Detect which cell encompasses the target text, then output its [x, y] center coordinate. 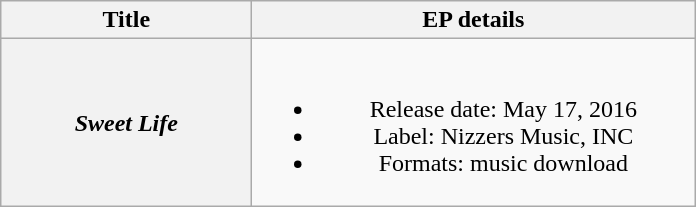
Title [126, 20]
Sweet Life [126, 122]
EP details [474, 20]
Release date: May 17, 2016Label: Nizzers Music, INCFormats: music download [474, 122]
